Provide the [X, Y] coordinate of the cell's center where the given text is located.  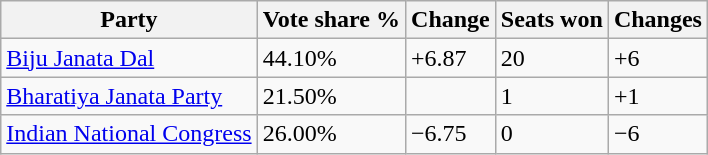
21.50% [331, 96]
1 [552, 96]
44.10% [331, 58]
−6 [658, 134]
−6.75 [451, 134]
Indian National Congress [129, 134]
Bharatiya Janata Party [129, 96]
Vote share % [331, 20]
+6.87 [451, 58]
Changes [658, 20]
Biju Janata Dal [129, 58]
Party [129, 20]
+6 [658, 58]
+1 [658, 96]
26.00% [331, 134]
Seats won [552, 20]
Change [451, 20]
20 [552, 58]
0 [552, 134]
